Search for the cell housing the specified text and yield its [x, y] center coordinate. 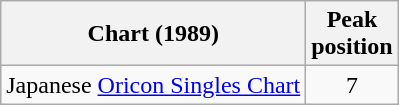
Chart (1989) [154, 34]
Peakposition [352, 34]
Japanese Oricon Singles Chart [154, 85]
7 [352, 85]
